Output the [X, Y] coordinate of the center of the cell containing the given text.  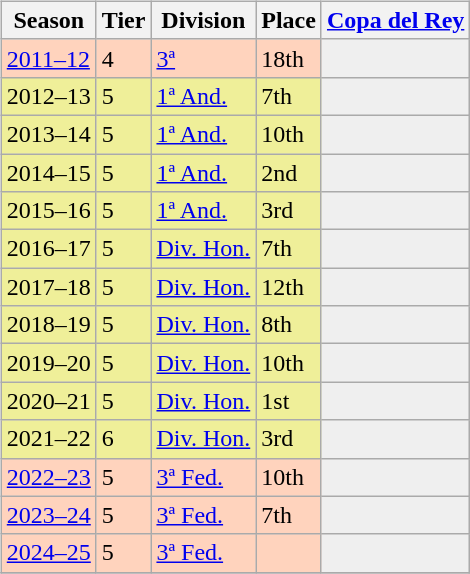
2011–12 [48, 58]
2017–18 [48, 287]
4 [124, 58]
1st [289, 401]
2022–23 [48, 477]
2024–25 [48, 553]
2019–20 [48, 363]
2nd [289, 173]
6 [124, 439]
2015–16 [48, 211]
2020–21 [48, 401]
3ª [204, 58]
2016–17 [48, 249]
2014–15 [48, 173]
2012–13 [48, 96]
2018–19 [48, 325]
Place [289, 20]
Copa del Rey [395, 20]
2013–14 [48, 134]
12th [289, 287]
8th [289, 325]
18th [289, 58]
Tier [124, 20]
Division [204, 20]
2021–22 [48, 439]
2023–24 [48, 515]
Season [48, 20]
